Search for the cell housing the specified text and yield its (x, y) center coordinate. 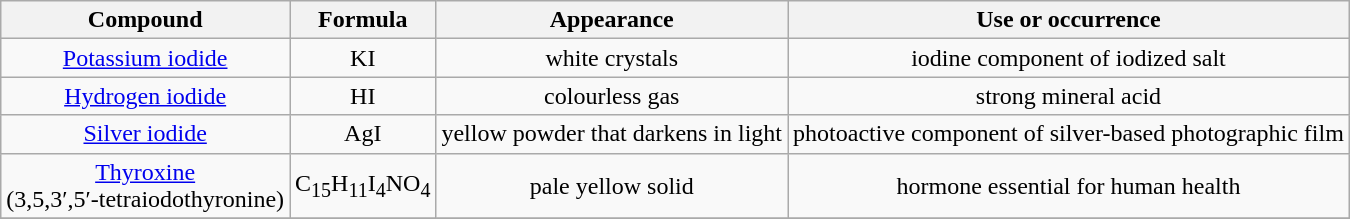
Thyroxine(3,5,3′,5′-tetraiodothyronine) (146, 186)
pale yellow solid (612, 186)
iodine component of iodized salt (1069, 58)
Hydrogen iodide (146, 96)
AgI (363, 134)
HI (363, 96)
hormone essential for human health (1069, 186)
strong mineral acid (1069, 96)
white crystals (612, 58)
Formula (363, 20)
KI (363, 58)
photoactive component of silver-based photographic film (1069, 134)
colourless gas (612, 96)
yellow powder that darkens in light (612, 134)
C15H11I4NO4 (363, 186)
Silver iodide (146, 134)
Appearance (612, 20)
Potassium iodide (146, 58)
Compound (146, 20)
Use or occurrence (1069, 20)
